Return (x, y) of the center of cell containing provided text 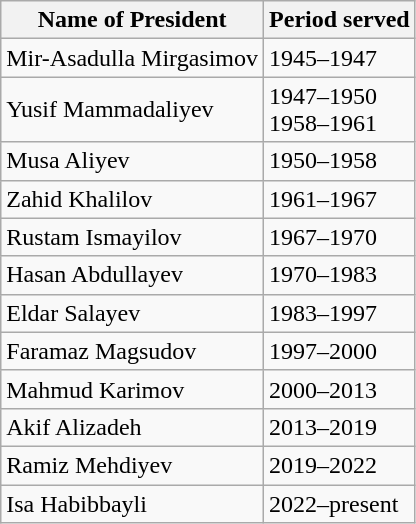
1950–1958 (340, 161)
Zahid Khalilov (132, 199)
Musa Aliyev (132, 161)
2013–2019 (340, 427)
Mahmud Karimov (132, 389)
2022–present (340, 503)
Hasan Abdullayev (132, 275)
1970–1983 (340, 275)
2019–2022 (340, 465)
2000–2013 (340, 389)
Rustam Ismayilov (132, 237)
1983–1997 (340, 313)
Yusif Mammadaliyev (132, 110)
1947–1950 1958–1961 (340, 110)
Period served (340, 20)
1967–1970 (340, 237)
Ramiz Mehdiyev (132, 465)
1997–2000 (340, 351)
Akif Alizadeh (132, 427)
1945–1947 (340, 58)
Eldar Salayev (132, 313)
Faramaz Magsudov (132, 351)
1961–1967 (340, 199)
Mir-Asadulla Mirgasimov (132, 58)
Isa Habibbayli (132, 503)
Name of President (132, 20)
